Capture the cell that displays the provided text and extract its [X, Y] central coordinate. 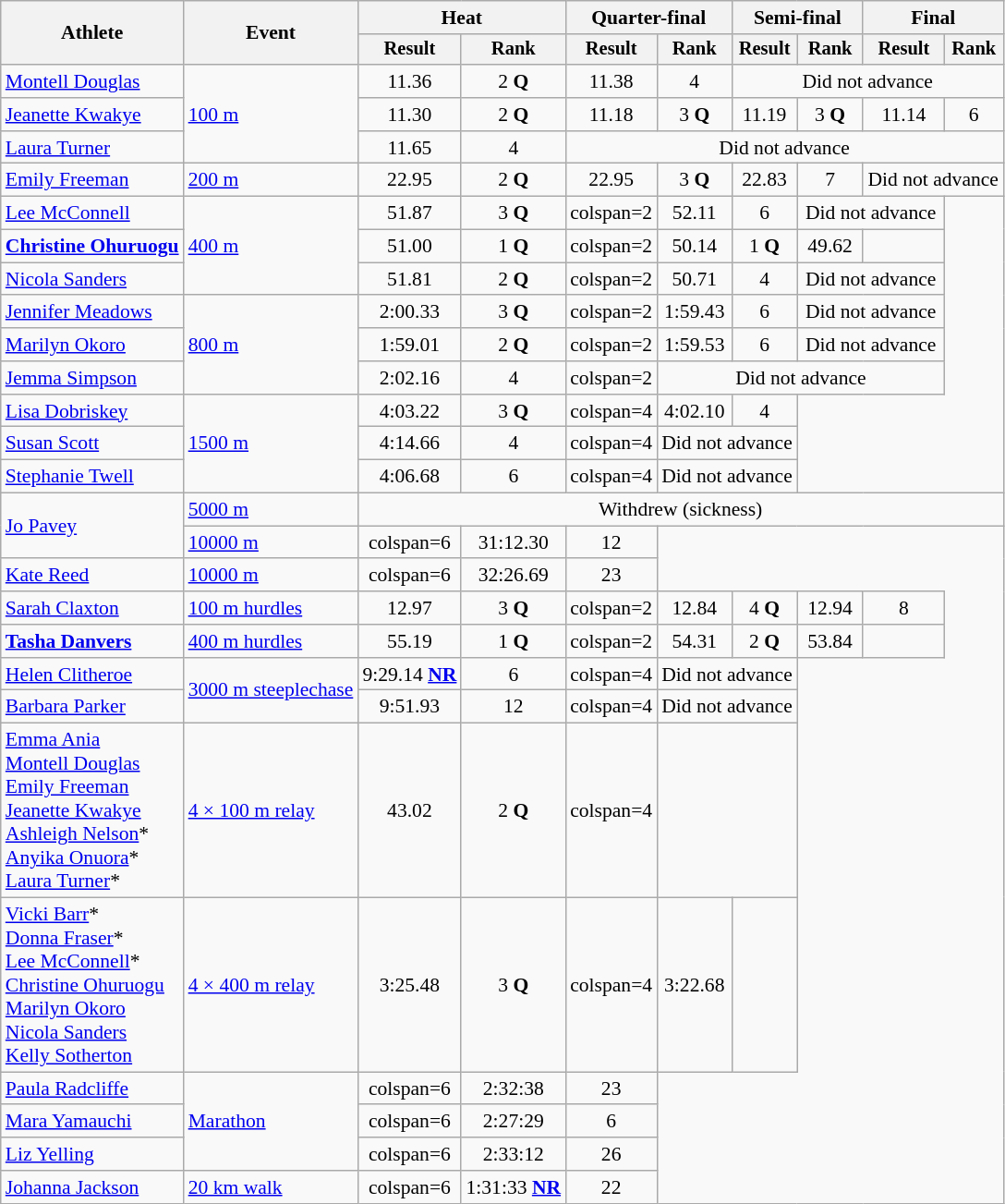
Jeanette Kwakye [92, 115]
Mara Yamauchi [92, 1122]
Tasha Danvers [92, 641]
4:02.10 [695, 411]
Jo Pavey [92, 527]
9:51.93 [409, 707]
Kate Reed [92, 576]
Nicola Sanders [92, 279]
Marilyn Okoro [92, 345]
Paula Radcliffe [92, 1088]
Semi-final [797, 18]
51.81 [409, 279]
Stephanie Twell [92, 477]
12.94 [830, 608]
55.19 [409, 641]
31:12.30 [514, 542]
50.71 [695, 279]
400 m [272, 246]
7 [830, 180]
12.84 [695, 608]
11.19 [764, 115]
1500 m [272, 444]
Quarter-final [648, 18]
Montell Douglas [92, 81]
53.84 [830, 641]
Final [933, 18]
11.36 [409, 81]
Susan Scott [92, 444]
8 [903, 608]
Johanna Jackson [92, 1187]
11.14 [903, 115]
12.97 [409, 608]
1:59.53 [695, 345]
4 × 100 m relay [272, 811]
Marathon [272, 1122]
3:22.68 [695, 985]
51.00 [409, 247]
49.62 [830, 247]
100 m hurdles [272, 608]
Event [272, 33]
50.14 [695, 247]
22 [611, 1187]
Heat [462, 18]
22.83 [764, 180]
Liz Yelling [92, 1154]
11.65 [409, 148]
200 m [272, 180]
4:14.66 [409, 444]
11.30 [409, 115]
800 m [272, 346]
Withdrew (sickness) [680, 510]
1:59.43 [695, 312]
4:06.68 [409, 477]
Jemma Simpson [92, 378]
3000 m steeplechase [272, 691]
4 Q [764, 608]
1:59.01 [409, 345]
2:00.33 [409, 312]
Helen Clitheroe [92, 675]
20 km walk [272, 1187]
Lee McConnell [92, 213]
Vicki Barr*Donna Fraser*Lee McConnell*Christine OhuruoguMarilyn OkoroNicola SandersKelly Sotherton [92, 985]
11.38 [611, 81]
2:27:29 [514, 1122]
2:32:38 [514, 1088]
43.02 [409, 811]
52.11 [695, 213]
Laura Turner [92, 148]
54.31 [695, 641]
400 m hurdles [272, 641]
1:31:33 NR [514, 1187]
9:29.14 NR [409, 675]
Barbara Parker [92, 707]
51.87 [409, 213]
3:25.48 [409, 985]
Emma AniaMontell DouglasEmily FreemanJeanette KwakyeAshleigh Nelson*Anyika Onuora*Laura Turner* [92, 811]
11.18 [611, 115]
Emily Freeman [92, 180]
5000 m [272, 510]
4 × 400 m relay [272, 985]
2:33:12 [514, 1154]
Jennifer Meadows [92, 312]
100 m [272, 115]
Athlete [92, 33]
Christine Ohuruogu [92, 247]
4:03.22 [409, 411]
Sarah Claxton [92, 608]
2:02.16 [409, 378]
Lisa Dobriskey [92, 411]
32:26.69 [514, 576]
26 [611, 1154]
